Determine the (x, y) coordinate at the center of the cell enclosing the given text.  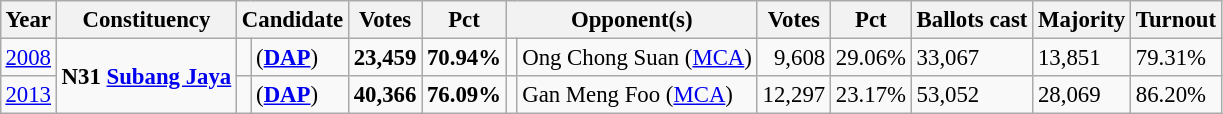
40,366 (384, 95)
12,297 (794, 95)
76.09% (464, 95)
53,052 (972, 95)
Gan Meng Foo (MCA) (637, 95)
79.31% (1176, 57)
29.06% (870, 57)
23.17% (870, 95)
9,608 (794, 57)
Ong Chong Suan (MCA) (637, 57)
23,459 (384, 57)
28,069 (1082, 95)
86.20% (1176, 95)
Opponent(s) (632, 20)
Turnout (1176, 20)
Year (28, 20)
Candidate (293, 20)
Ballots cast (972, 20)
33,067 (972, 57)
13,851 (1082, 57)
2008 (28, 57)
Constituency (146, 20)
2013 (28, 95)
70.94% (464, 57)
Majority (1082, 20)
N31 Subang Jaya (146, 76)
